From the cell containing the given text, extract its center point as [X, Y] coordinate. 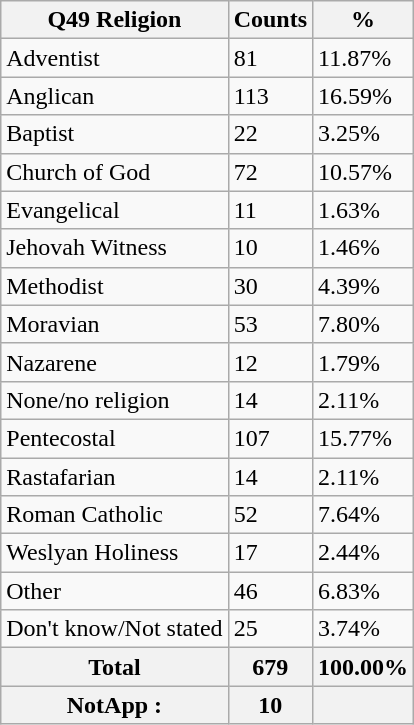
3.74% [364, 629]
72 [270, 172]
Total [114, 667]
81 [270, 58]
7.80% [364, 324]
Don't know/Not stated [114, 629]
1.79% [364, 362]
4.39% [364, 286]
3.25% [364, 134]
Weslyan Holiness [114, 553]
Church of God [114, 172]
10.57% [364, 172]
Q49 Religion [114, 20]
Methodist [114, 286]
113 [270, 96]
1.63% [364, 210]
46 [270, 591]
17 [270, 553]
None/no religion [114, 400]
7.64% [364, 515]
52 [270, 515]
679 [270, 667]
Roman Catholic [114, 515]
Other [114, 591]
Jehovah Witness [114, 248]
Counts [270, 20]
Evangelical [114, 210]
100.00% [364, 667]
25 [270, 629]
Rastafarian [114, 477]
12 [270, 362]
Nazarene [114, 362]
1.46% [364, 248]
Adventist [114, 58]
Moravian [114, 324]
NotApp : [114, 705]
Pentecostal [114, 438]
6.83% [364, 591]
11.87% [364, 58]
% [364, 20]
107 [270, 438]
Anglican [114, 96]
30 [270, 286]
Baptist [114, 134]
11 [270, 210]
15.77% [364, 438]
22 [270, 134]
53 [270, 324]
2.44% [364, 553]
16.59% [364, 96]
